Find where the given text appears and provide that cell's center as [X, Y] coordinate. 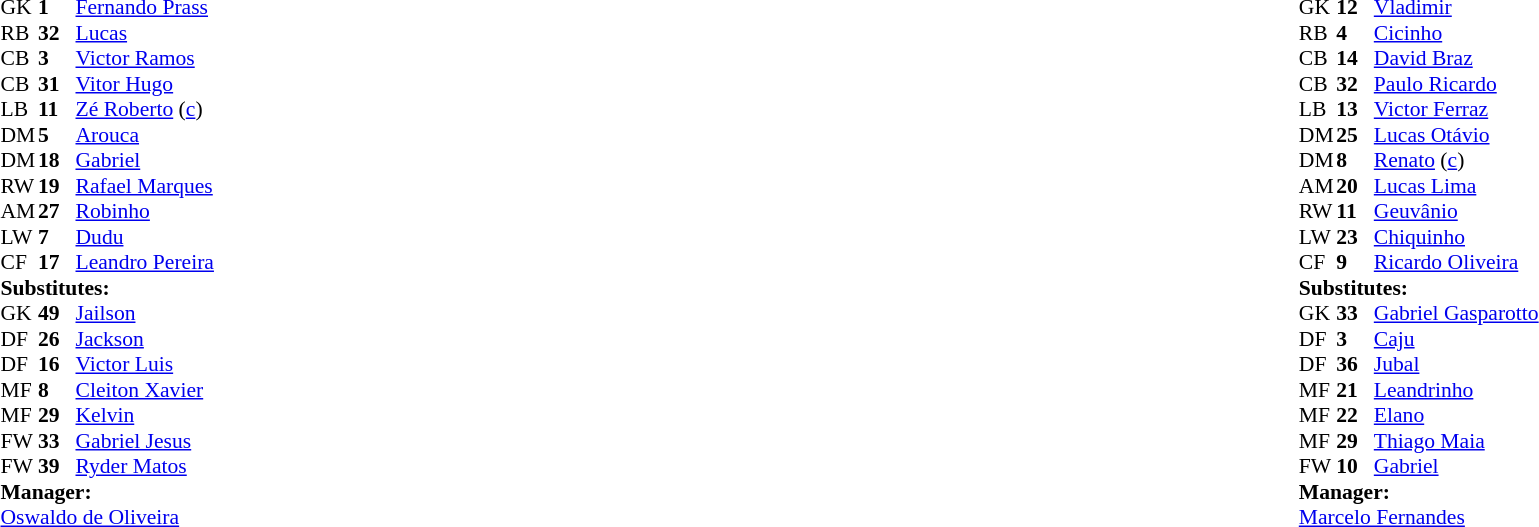
Vitor Hugo [145, 84]
Victor Ferraz [1456, 109]
Ryder Matos [145, 467]
Zé Roberto (c) [145, 109]
Rafael Marques [145, 186]
5 [57, 135]
21 [1355, 390]
Jailson [145, 313]
Lucas [145, 33]
9 [1355, 263]
Robinho [145, 211]
27 [57, 211]
Leandrinho [1456, 390]
19 [57, 186]
Elano [1456, 415]
25 [1355, 135]
31 [57, 84]
Dudu [145, 237]
14 [1355, 59]
Kelvin [145, 415]
22 [1355, 415]
Renato (c) [1456, 161]
23 [1355, 237]
David Braz [1456, 59]
Victor Ramos [145, 59]
36 [1355, 365]
Victor Luis [145, 365]
Gabriel Jesus [145, 441]
18 [57, 161]
Caju [1456, 339]
Arouca [145, 135]
Lucas Lima [1456, 186]
4 [1355, 33]
Paulo Ricardo [1456, 84]
7 [57, 237]
Lucas Otávio [1456, 135]
17 [57, 263]
16 [57, 365]
Geuvânio [1456, 211]
Jubal [1456, 365]
39 [57, 467]
Cleiton Xavier [145, 390]
26 [57, 339]
20 [1355, 186]
10 [1355, 467]
Thiago Maia [1456, 441]
13 [1355, 109]
Ricardo Oliveira [1456, 263]
Gabriel Gasparotto [1456, 313]
Jackson [145, 339]
Chiquinho [1456, 237]
Leandro Pereira [145, 263]
Cicinho [1456, 33]
49 [57, 313]
